Return the [X, Y] coordinate for the center point of the cell that contains the specified text.  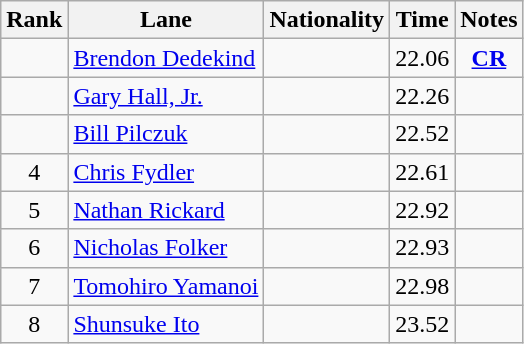
Nicholas Folker [166, 248]
CR [489, 58]
Bill Pilczuk [166, 134]
6 [34, 248]
22.26 [422, 96]
22.93 [422, 248]
Shunsuke Ito [166, 324]
23.52 [422, 324]
Brendon Dedekind [166, 58]
Chris Fydler [166, 172]
Nathan Rickard [166, 210]
22.61 [422, 172]
Lane [166, 20]
22.52 [422, 134]
22.92 [422, 210]
8 [34, 324]
5 [34, 210]
Notes [489, 20]
4 [34, 172]
Tomohiro Yamanoi [166, 286]
22.06 [422, 58]
22.98 [422, 286]
Nationality [327, 20]
Gary Hall, Jr. [166, 96]
Time [422, 20]
Rank [34, 20]
7 [34, 286]
